Locate the cell with the specified text and output its [X, Y] center coordinate. 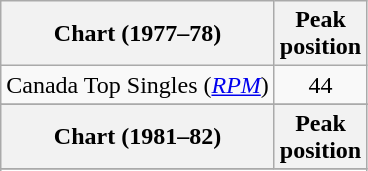
Chart (1977–78) [138, 34]
44 [320, 85]
Canada Top Singles (RPM) [138, 85]
Chart (1981–82) [138, 136]
